Identify which cell holds the provided text, then report its (X, Y) central coordinate. 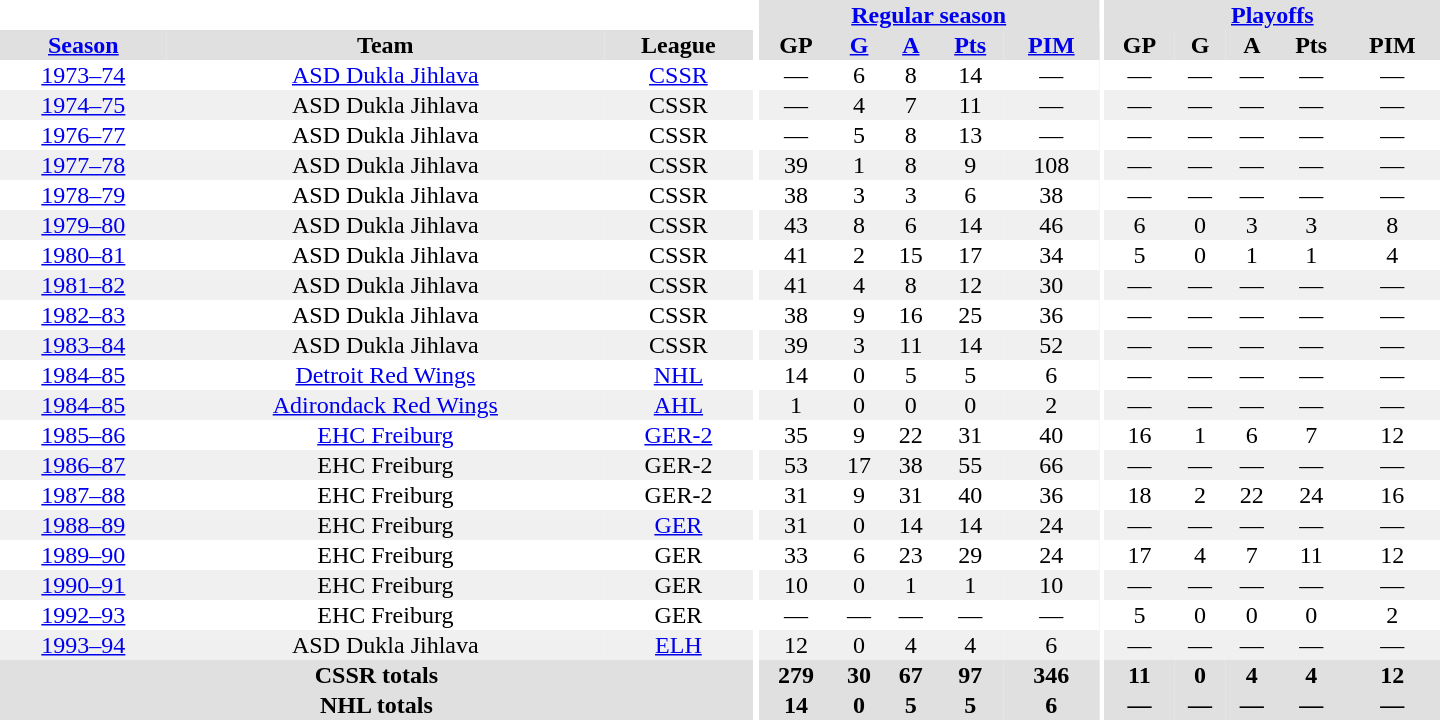
97 (970, 675)
1992–93 (84, 615)
108 (1052, 165)
1990–91 (84, 585)
34 (1052, 255)
1986–87 (84, 465)
CSSR totals (376, 675)
18 (1140, 495)
15 (911, 255)
29 (970, 555)
1979–80 (84, 225)
1976–77 (84, 135)
25 (970, 315)
1978–79 (84, 195)
1989–90 (84, 555)
1983–84 (84, 345)
52 (1052, 345)
43 (796, 225)
53 (796, 465)
Team (386, 45)
35 (796, 435)
1974–75 (84, 105)
23 (911, 555)
Season (84, 45)
ELH (678, 645)
279 (796, 675)
1980–81 (84, 255)
33 (796, 555)
Playoffs (1272, 15)
1985–86 (84, 435)
13 (970, 135)
346 (1052, 675)
1987–88 (84, 495)
Detroit Red Wings (386, 375)
1977–78 (84, 165)
Regular season (929, 15)
Adirondack Red Wings (386, 405)
1982–83 (84, 315)
AHL (678, 405)
55 (970, 465)
1993–94 (84, 645)
1973–74 (84, 75)
66 (1052, 465)
NHL totals (376, 705)
League (678, 45)
NHL (678, 375)
1988–89 (84, 525)
1981–82 (84, 285)
46 (1052, 225)
67 (911, 675)
